Return (x, y) of the center of cell containing provided text 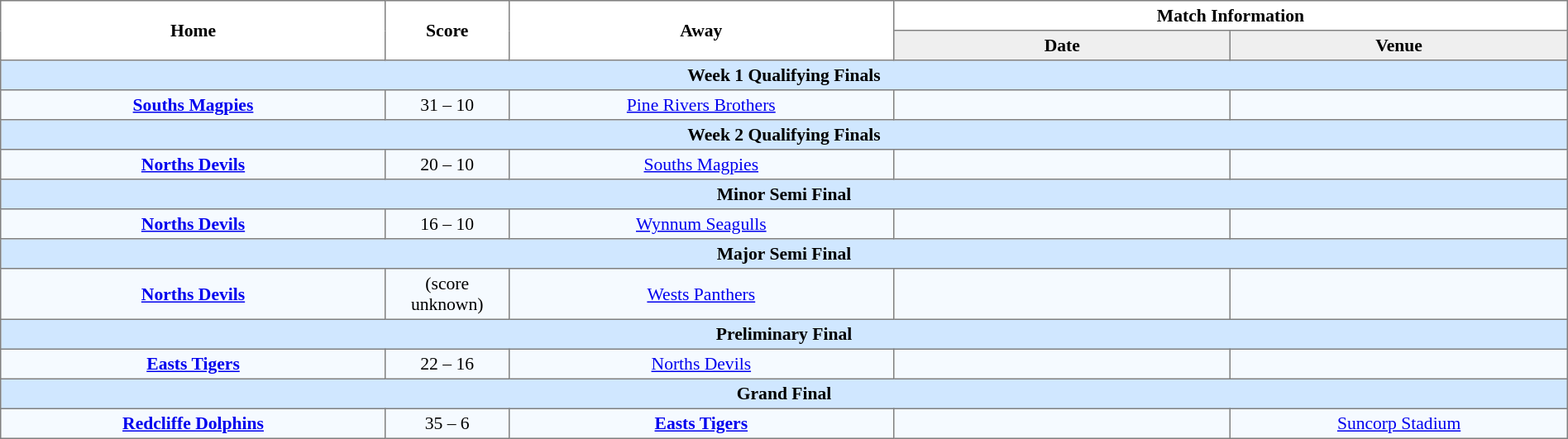
(score unknown) (447, 294)
Minor Semi Final (784, 194)
Away (701, 31)
Wests Panthers (701, 294)
Date (1062, 45)
Home (194, 31)
35 – 6 (447, 423)
31 – 10 (447, 105)
Preliminary Final (784, 334)
Wynnum Seagulls (701, 224)
Week 2 Qualifying Finals (784, 135)
22 – 16 (447, 364)
Suncorp Stadium (1399, 423)
20 – 10 (447, 165)
Venue (1399, 45)
Redcliffe Dolphins (194, 423)
Grand Final (784, 394)
Match Information (1231, 16)
Week 1 Qualifying Finals (784, 75)
Major Semi Final (784, 254)
16 – 10 (447, 224)
Score (447, 31)
Pine Rivers Brothers (701, 105)
